Detect which cell encompasses the target text, then output its [X, Y] center coordinate. 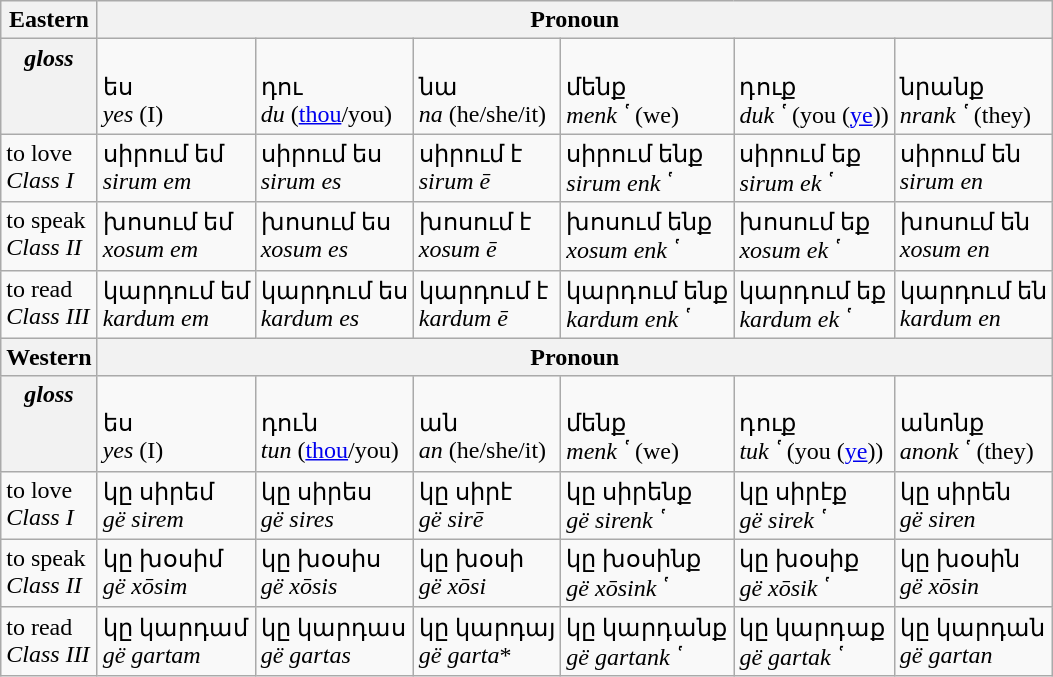
սիրում ենsirum en [973, 168]
դունtun (thou/you) [334, 424]
կը կարդաքgë gartak῾ [814, 641]
սիրում եքsirum ek῾ [814, 168]
կը խօսինքgë xōsink῾ [648, 573]
կը սիրէքgë sirek῾ [814, 505]
կարդում ենkardum en [973, 304]
Eastern [49, 20]
անan (he/she/it) [487, 424]
կը խօսիսgë xōsis [334, 573]
կարդում եմkardum em [176, 304]
սիրում եսsirum es [334, 168]
դուքduk῾ (you (ye)) [814, 86]
խոսում եմxosum em [176, 236]
դուdu (thou/you) [334, 86]
կը կարդայgë garta* [487, 641]
կարդում եսkardum es [334, 304]
կը կարդանgë gartan [973, 641]
կարդում եքkardum ek῾ [814, 304]
կարդում էkardum ē [487, 304]
կը կարդասgë gartas [334, 641]
կարդում ենքkardum enk῾ [648, 304]
խոսում ենxosum en [973, 236]
նրանքnrank῾ (they) [973, 86]
սիրում ենքsirum enk῾ [648, 168]
կը խօսինgë xōsin [973, 573]
կը սիրենքgë sirenk῾ [648, 505]
կը սիրենgë siren [973, 505]
խոսում ենքxosum enk῾ [648, 236]
կը խօսիgë xōsi [487, 573]
կը կարդանքgë gartank῾ [648, 641]
նաna (he/she/it) [487, 86]
սիրում եմsirum em [176, 168]
Western [49, 357]
կը սիրեմgë sirem [176, 505]
խոսում եքxosum ek῾ [814, 236]
դուքtuk῾ (you (ye)) [814, 424]
անոնքanonk῾ (they) [973, 424]
սիրում էsirum ē [487, 168]
կը սիրէgë sirē [487, 505]
խոսում էxosum ē [487, 236]
կը խօսիքgë xōsik῾ [814, 573]
կը կարդամgë gartam [176, 641]
խոսում եսxosum es [334, 236]
կը խօսիմgë xōsim [176, 573]
կը սիրեսgë sires [334, 505]
